Return [X, Y] of the center of cell containing provided text 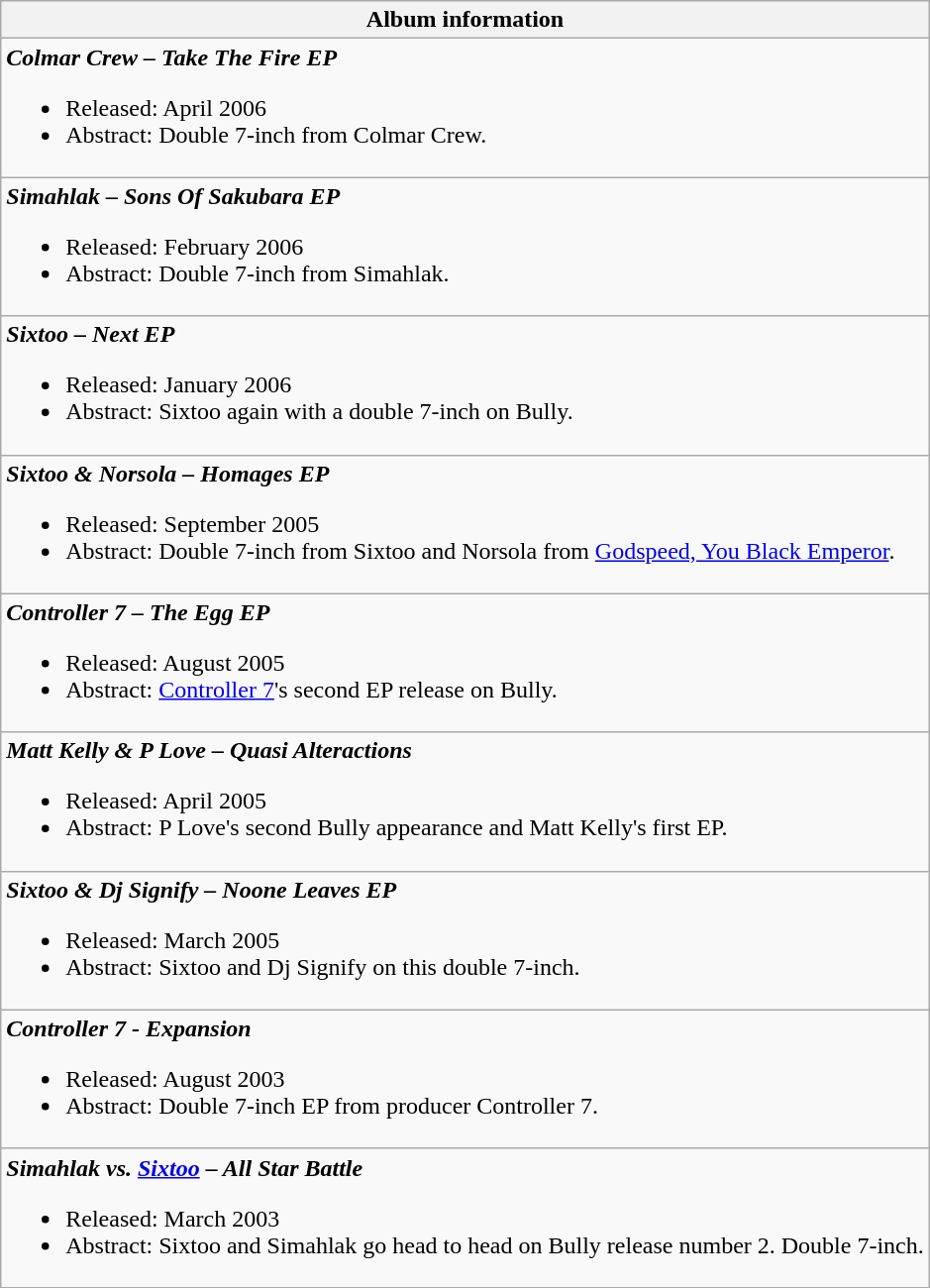
Simahlak – Sons Of Sakubara EPReleased: February 2006Abstract: Double 7-inch from Simahlak. [465, 247]
Album information [465, 20]
Sixtoo & Norsola – Homages EPReleased: September 2005Abstract: Double 7-inch from Sixtoo and Norsola from Godspeed, You Black Emperor. [465, 524]
Sixtoo – Next EPReleased: January 2006Abstract: Sixtoo again with a double 7-inch on Bully. [465, 385]
Simahlak vs. Sixtoo – All Star BattleReleased: March 2003Abstract: Sixtoo and Simahlak go head to head on Bully release number 2. Double 7-inch. [465, 1218]
Controller 7 – The Egg EPReleased: August 2005Abstract: Controller 7's second EP release on Bully. [465, 663]
Colmar Crew – Take The Fire EPReleased: April 2006Abstract: Double 7-inch from Colmar Crew. [465, 108]
Matt Kelly & P Love – Quasi AlteractionsReleased: April 2005Abstract: P Love's second Bully appearance and Matt Kelly's first EP. [465, 802]
Sixtoo & Dj Signify – Noone Leaves EPReleased: March 2005Abstract: Sixtoo and Dj Signify on this double 7-inch. [465, 940]
Controller 7 - ExpansionReleased: August 2003Abstract: Double 7-inch EP from producer Controller 7. [465, 1079]
